Find where the given text appears and provide that cell's center as (x, y) coordinate. 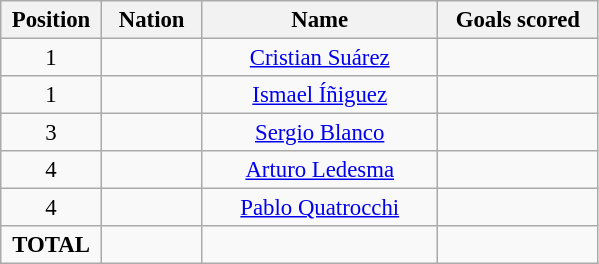
Position (52, 20)
Ismael Íñiguez (320, 95)
Nation (152, 20)
Arturo Ledesma (320, 170)
Name (320, 20)
Sergio Blanco (320, 133)
TOTAL (52, 245)
3 (52, 133)
Cristian Suárez (320, 58)
Pablo Quatrocchi (320, 208)
Goals scored (518, 20)
